Scan for the cell matching the given text and deliver its [x, y] coordinate at center. 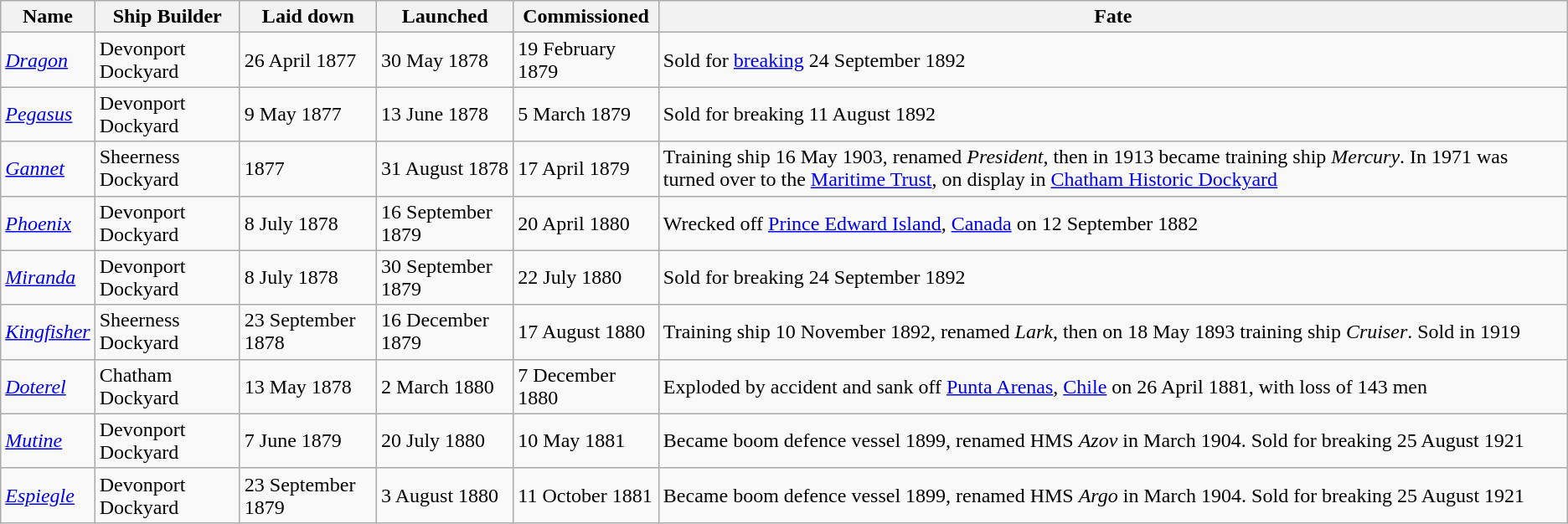
17 August 1880 [586, 331]
16 December 1879 [446, 331]
5 March 1879 [586, 114]
Kingfisher [48, 331]
7 December 1880 [586, 387]
23 September 1878 [308, 331]
20 July 1880 [446, 440]
11 October 1881 [586, 496]
Commissioned [586, 17]
20 April 1880 [586, 223]
30 September 1879 [446, 278]
7 June 1879 [308, 440]
2 March 1880 [446, 387]
22 July 1880 [586, 278]
16 September 1879 [446, 223]
Launched [446, 17]
30 May 1878 [446, 60]
1877 [308, 169]
3 August 1880 [446, 496]
10 May 1881 [586, 440]
17 April 1879 [586, 169]
31 August 1878 [446, 169]
Mutine [48, 440]
Wrecked off Prince Edward Island, Canada on 12 September 1882 [1112, 223]
13 May 1878 [308, 387]
13 June 1878 [446, 114]
Dragon [48, 60]
Phoenix [48, 223]
Ship Builder [168, 17]
26 April 1877 [308, 60]
Exploded by accident and sank off Punta Arenas, Chile on 26 April 1881, with loss of 143 men [1112, 387]
Became boom defence vessel 1899, renamed HMS Azov in March 1904. Sold for breaking 25 August 1921 [1112, 440]
Name [48, 17]
Laid down [308, 17]
Espiegle [48, 496]
Miranda [48, 278]
9 May 1877 [308, 114]
23 September 1879 [308, 496]
Fate [1112, 17]
19 February 1879 [586, 60]
Sold for breaking 11 August 1892 [1112, 114]
Chatham Dockyard [168, 387]
Gannet [48, 169]
Became boom defence vessel 1899, renamed HMS Argo in March 1904. Sold for breaking 25 August 1921 [1112, 496]
Training ship 10 November 1892, renamed Lark, then on 18 May 1893 training ship Cruiser. Sold in 1919 [1112, 331]
Pegasus [48, 114]
Doterel [48, 387]
